Extract the [X, Y] coordinate from the center of the cell holding the provided text.  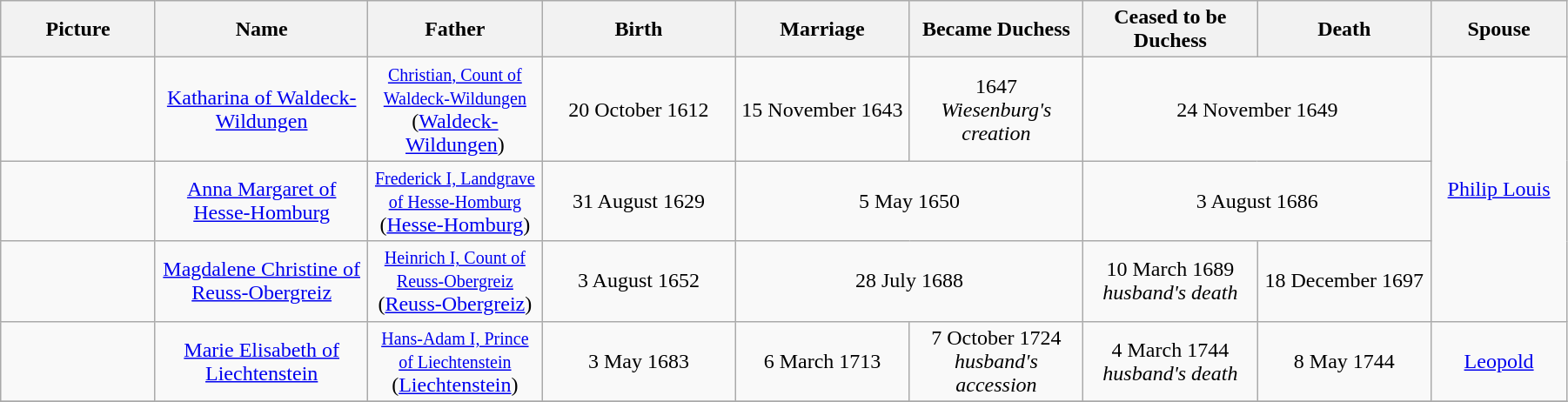
Leopold [1499, 361]
Marie Elisabeth of Liechtenstein [261, 361]
28 July 1688 [909, 281]
Name [261, 30]
Became Duchess [996, 30]
3 August 1686 [1257, 201]
Death [1344, 30]
Magdalene Christine of Reuss-Obergreiz [261, 281]
4 March 1744husband's death [1170, 361]
5 May 1650 [909, 201]
Birth [639, 30]
8 May 1744 [1344, 361]
10 March 1689husband's death [1170, 281]
1647Wiesenburg's creation [996, 110]
Picture [78, 30]
15 November 1643 [822, 110]
31 August 1629 [639, 201]
24 November 1649 [1257, 110]
Frederick I, Landgrave of Hesse-Homburg(Hesse-Homburg) [455, 201]
Anna Margaret of Hesse-Homburg [261, 201]
Katharina of Waldeck-Wildungen [261, 110]
Heinrich I, Count of Reuss-Obergreiz(Reuss-Obergreiz) [455, 281]
Ceased to be Duchess [1170, 30]
6 March 1713 [822, 361]
Marriage [822, 30]
Christian, Count of Waldeck-Wildungen(Waldeck-Wildungen) [455, 110]
Hans-Adam I, Prince of Liechtenstein(Liechtenstein) [455, 361]
3 May 1683 [639, 361]
18 December 1697 [1344, 281]
3 August 1652 [639, 281]
20 October 1612 [639, 110]
Spouse [1499, 30]
Father [455, 30]
7 October 1724husband's accession [996, 361]
Philip Louis [1499, 190]
